Capture the cell that displays the provided text and extract its (X, Y) central coordinate. 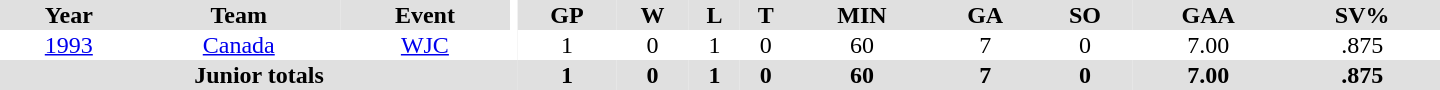
T (766, 15)
Junior totals (259, 75)
Event (425, 15)
Team (239, 15)
MIN (862, 15)
SO (1085, 15)
GAA (1208, 15)
SV% (1362, 15)
Year (69, 15)
GA (986, 15)
GP (567, 15)
Canada (239, 45)
WJC (425, 45)
W (652, 15)
1993 (69, 45)
L (714, 15)
